Pinpoint the cell where the given text exists, returning its [x, y] midpoint coordinate. 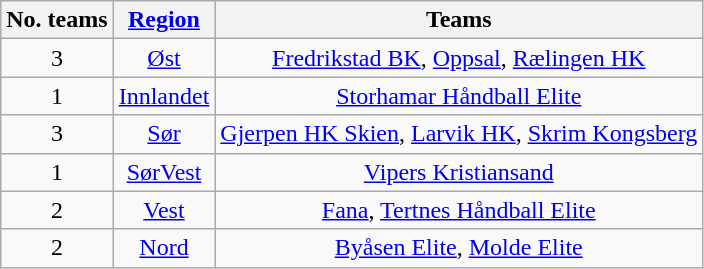
Innlandet [164, 96]
Fredrikstad BK, Oppsal, Rælingen HK [459, 58]
Vest [164, 210]
Vipers Kristiansand [459, 172]
Storhamar Håndball Elite [459, 96]
No. teams [57, 20]
Fana, Tertnes Håndball Elite [459, 210]
Sør [164, 134]
Gjerpen HK Skien, Larvik HK, Skrim Kongsberg [459, 134]
Teams [459, 20]
Byåsen Elite, Molde Elite [459, 248]
Region [164, 20]
Øst [164, 58]
Nord [164, 248]
SørVest [164, 172]
